Locate the cell with the specified text and output its [X, Y] center coordinate. 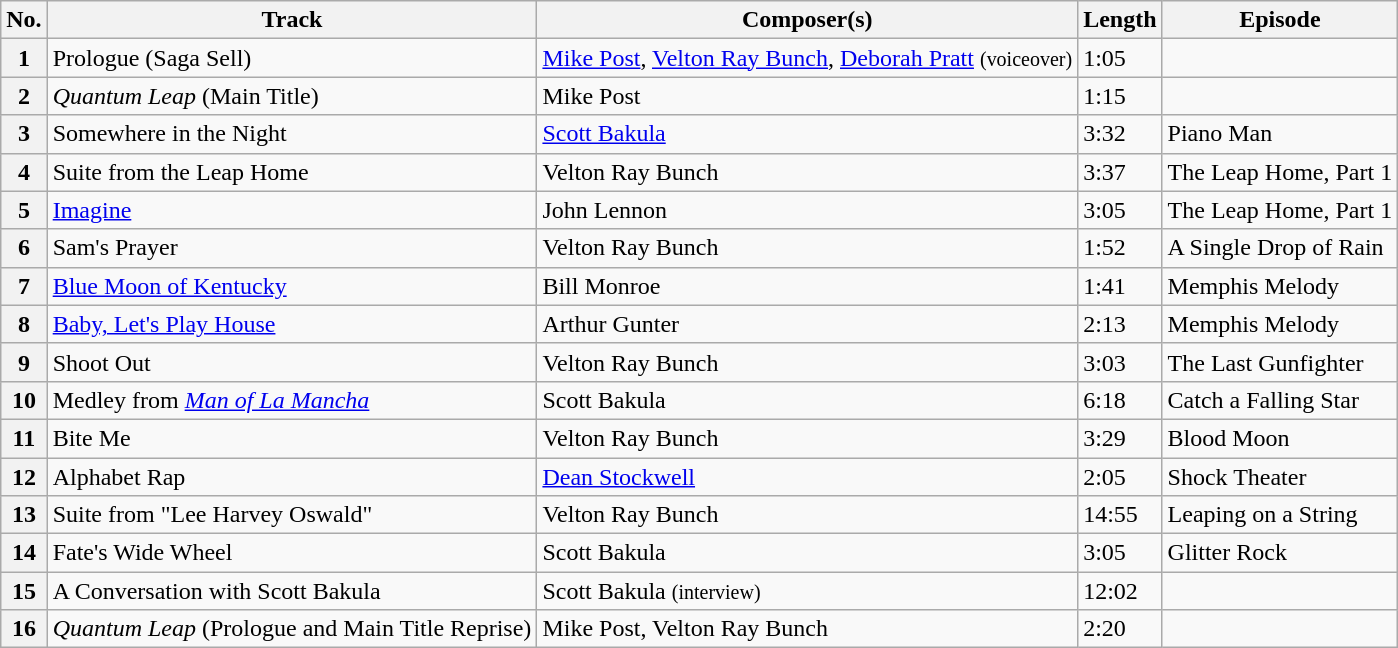
6 [24, 248]
The Last Gunfighter [1280, 362]
1:52 [1120, 248]
No. [24, 20]
9 [24, 362]
16 [24, 629]
A Single Drop of Rain [1280, 248]
6:18 [1120, 400]
1 [24, 58]
Suite from "Lee Harvey Oswald" [292, 515]
Blue Moon of Kentucky [292, 286]
1:05 [1120, 58]
Track [292, 20]
14:55 [1120, 515]
Episode [1280, 20]
Shoot Out [292, 362]
Baby, Let's Play House [292, 324]
Bill Monroe [808, 286]
Arthur Gunter [808, 324]
2:05 [1120, 477]
14 [24, 553]
Shock Theater [1280, 477]
3:03 [1120, 362]
Leaping on a String [1280, 515]
1:41 [1120, 286]
Dean Stockwell [808, 477]
Mike Post [808, 96]
Somewhere in the Night [292, 134]
Catch a Falling Star [1280, 400]
Composer(s) [808, 20]
Imagine [292, 210]
3:29 [1120, 438]
7 [24, 286]
2 [24, 96]
Quantum Leap (Main Title) [292, 96]
Blood Moon [1280, 438]
Mike Post, Velton Ray Bunch, Deborah Pratt (voiceover) [808, 58]
Scott Bakula (interview) [808, 591]
3 [24, 134]
4 [24, 172]
1:15 [1120, 96]
Length [1120, 20]
12 [24, 477]
Suite from the Leap Home [292, 172]
2:20 [1120, 629]
11 [24, 438]
Bite Me [292, 438]
5 [24, 210]
Medley from Man of La Mancha [292, 400]
Mike Post, Velton Ray Bunch [808, 629]
10 [24, 400]
2:13 [1120, 324]
13 [24, 515]
15 [24, 591]
12:02 [1120, 591]
3:32 [1120, 134]
Glitter Rock [1280, 553]
Piano Man [1280, 134]
Alphabet Rap [292, 477]
John Lennon [808, 210]
Prologue (Saga Sell) [292, 58]
Sam's Prayer [292, 248]
3:37 [1120, 172]
Fate's Wide Wheel [292, 553]
Quantum Leap (Prologue and Main Title Reprise) [292, 629]
8 [24, 324]
A Conversation with Scott Bakula [292, 591]
